Extract the [x, y] coordinate from the center of the cell holding the provided text.  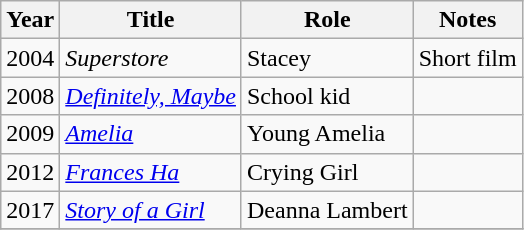
Crying Girl [327, 172]
Notes [468, 20]
Frances Ha [151, 172]
2017 [30, 210]
Role [327, 20]
Story of a Girl [151, 210]
Superstore [151, 58]
Year [30, 20]
2012 [30, 172]
Stacey [327, 58]
Definitely, Maybe [151, 96]
School kid [327, 96]
Amelia [151, 134]
Deanna Lambert [327, 210]
2008 [30, 96]
Short film [468, 58]
Title [151, 20]
2009 [30, 134]
2004 [30, 58]
Young Amelia [327, 134]
